Detect which cell encompasses the target text, then output its (X, Y) center coordinate. 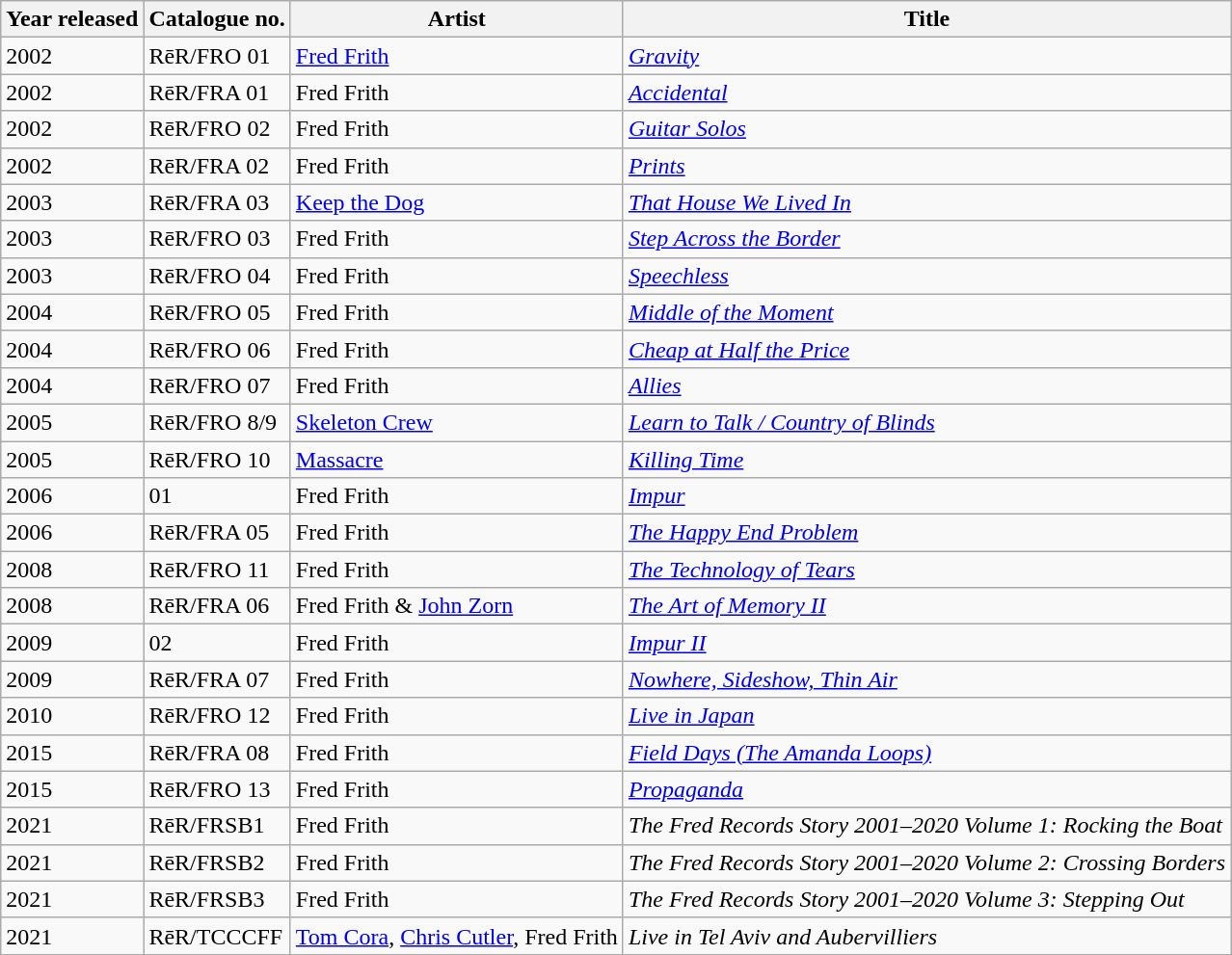
Tom Cora, Chris Cutler, Fred Frith (457, 936)
The Fred Records Story 2001–2020 Volume 2: Crossing Borders (926, 862)
Skeleton Crew (457, 422)
RēR/FRA 03 (217, 202)
Step Across the Border (926, 239)
RēR/FRO 10 (217, 460)
Catalogue no. (217, 19)
Year released (72, 19)
RēR/FRO 07 (217, 385)
RēR/FRO 01 (217, 56)
Propaganda (926, 789)
RēR/FRO 12 (217, 716)
2010 (72, 716)
Field Days (The Amanda Loops) (926, 753)
RēR/FRO 02 (217, 129)
RēR/FRO 04 (217, 276)
Live in Japan (926, 716)
Live in Tel Aviv and Aubervilliers (926, 936)
RēR/FRA 06 (217, 606)
Accidental (926, 93)
RēR/FRA 07 (217, 679)
RēR/FRA 01 (217, 93)
Middle of the Moment (926, 312)
RēR/FRO 05 (217, 312)
Fred Frith & John Zorn (457, 606)
01 (217, 496)
RēR/FRO 13 (217, 789)
Prints (926, 166)
That House We Lived In (926, 202)
Speechless (926, 276)
RēR/FRSB1 (217, 826)
Allies (926, 385)
RēR/FRO 06 (217, 349)
The Technology of Tears (926, 570)
Impur II (926, 643)
Massacre (457, 460)
Title (926, 19)
RēR/FRO 11 (217, 570)
Learn to Talk / Country of Blinds (926, 422)
RēR/TCCCFF (217, 936)
RēR/FRO 03 (217, 239)
RēR/FRA 08 (217, 753)
02 (217, 643)
The Art of Memory II (926, 606)
RēR/FRA 02 (217, 166)
Cheap at Half the Price (926, 349)
RēR/FRA 05 (217, 533)
RēR/FRSB3 (217, 899)
The Fred Records Story 2001–2020 Volume 3: Stepping Out (926, 899)
The Fred Records Story 2001–2020 Volume 1: Rocking the Boat (926, 826)
RēR/FRSB2 (217, 862)
Impur (926, 496)
Nowhere, Sideshow, Thin Air (926, 679)
Guitar Solos (926, 129)
Artist (457, 19)
The Happy End Problem (926, 533)
RēR/FRO 8/9 (217, 422)
Killing Time (926, 460)
Keep the Dog (457, 202)
Gravity (926, 56)
